Pinpoint the cell where the given text exists, returning its (x, y) midpoint coordinate. 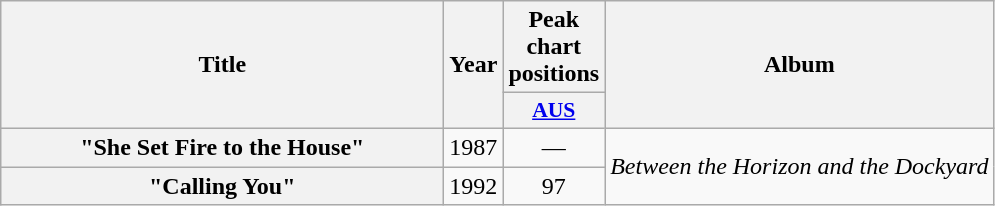
1987 (474, 147)
Title (222, 65)
"She Set Fire to the House" (222, 147)
AUS (554, 111)
Between the Horizon and the Dockyard (800, 166)
— (554, 147)
Album (800, 65)
Year (474, 65)
97 (554, 185)
1992 (474, 185)
"Calling You" (222, 185)
Peak chart positions (554, 47)
